Identify which cell holds the provided text, then report its (X, Y) central coordinate. 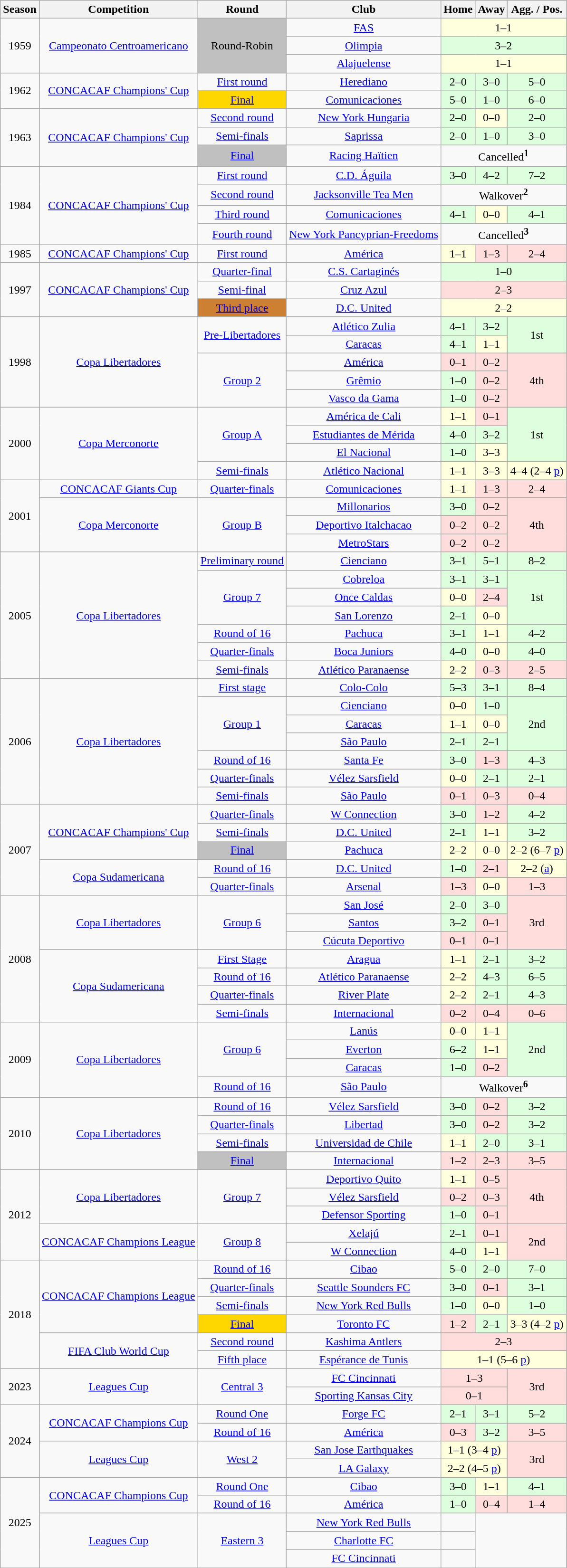
América de Cali (364, 417)
5–2 (537, 1414)
2–2 (4–5 p) (474, 1468)
Round-Robin (242, 46)
2009 (20, 1060)
San Jose Earthquakes (364, 1450)
Sporting Kansas City (364, 1396)
First Stage (242, 959)
Round (242, 10)
FIFA Club World Cup (118, 1350)
1985 (20, 254)
2023 (20, 1387)
Cruz Azul (364, 290)
5–3 (458, 688)
Defensor Sporting (364, 1215)
2001 (20, 516)
Third place (242, 308)
Competition (118, 10)
3–3 (4–2 p) (537, 1323)
C.D. Águila (364, 175)
Colo-Colo (364, 688)
New York Pancyprian-Freedoms (364, 234)
2008 (20, 959)
C.S. Cartaginés (364, 272)
Quarter-final (242, 272)
New York Hungaria (364, 118)
Group 2 (242, 380)
Everton (364, 1049)
Estudiantes de Mérida (364, 435)
Alajuelense (364, 64)
1962 (20, 91)
1–4 (537, 1504)
7–0 (537, 1269)
2006 (20, 742)
Away (491, 10)
Walkover6 (504, 1087)
Home (458, 10)
4–4 (2–4 p) (537, 471)
2010 (20, 1133)
Group A (242, 435)
2000 (20, 444)
Arsenal (364, 886)
8–2 (537, 561)
Seattle Sounders FC (364, 1287)
1959 (20, 46)
2–5 (537, 669)
Millonarios (364, 507)
Atlético Zulia (364, 326)
2–2 (6–7 p) (537, 850)
Deportivo Quito (364, 1179)
Group B (242, 525)
Season (20, 10)
2012 (20, 1215)
2005 (20, 615)
1998 (20, 362)
Campeonato Centroamericano (118, 46)
Charlotte FC (364, 1540)
Lanús (364, 1031)
FAS (364, 28)
5–1 (491, 561)
Walkover2 (504, 195)
Boca Juniors (364, 651)
Preliminary round (242, 561)
1997 (20, 290)
Cancelled1 (504, 156)
West 2 (242, 1459)
Semi-final (242, 290)
Kashima Antlers (364, 1341)
Libertad (364, 1125)
San José (364, 904)
MetroStars (364, 543)
Herediano (364, 82)
2018 (20, 1314)
Club (364, 10)
2025 (20, 1522)
1–1 (3–4 p) (474, 1450)
Once Caldas (364, 597)
Agg. / Pos. (537, 10)
6–2 (458, 1049)
Fifth place (242, 1359)
0–5 (491, 1179)
1984 (20, 205)
Olimpia (364, 46)
Santa Fe (364, 760)
2–2 (a) (537, 868)
7–2 (537, 175)
Saprissa (364, 136)
Cúcuta Deportivo (364, 941)
River Plate (364, 995)
Eastern 3 (242, 1540)
1–1 (5–6 p) (504, 1359)
Aragua (364, 959)
6–0 (537, 100)
Toronto FC (364, 1323)
2024 (20, 1441)
San Lorenzo (364, 615)
Group 8 (242, 1242)
Vasco da Gama (364, 399)
Grêmio (364, 380)
Central 3 (242, 1387)
El Nacional (364, 453)
Third round (242, 214)
Espérance de Tunis (364, 1359)
Fourth round (242, 234)
Jacksonville Tea Men (364, 195)
Atlético Nacional (364, 471)
0–6 (537, 1013)
Forge FC (364, 1414)
Cancelled3 (504, 234)
Cobreloa (364, 579)
First stage (242, 688)
Group 1 (242, 724)
1963 (20, 138)
CONCACAF Giants Cup (118, 489)
Universidad de Chile (364, 1143)
Racing Haïtien (364, 156)
6–5 (537, 977)
8–4 (537, 688)
Santos (364, 922)
2007 (20, 850)
Xelajú (364, 1233)
LA Galaxy (364, 1468)
Pre-Libertadores (242, 335)
Deportivo Italchacao (364, 525)
